From the cell containing the given text, extract its center point as (X, Y) coordinate. 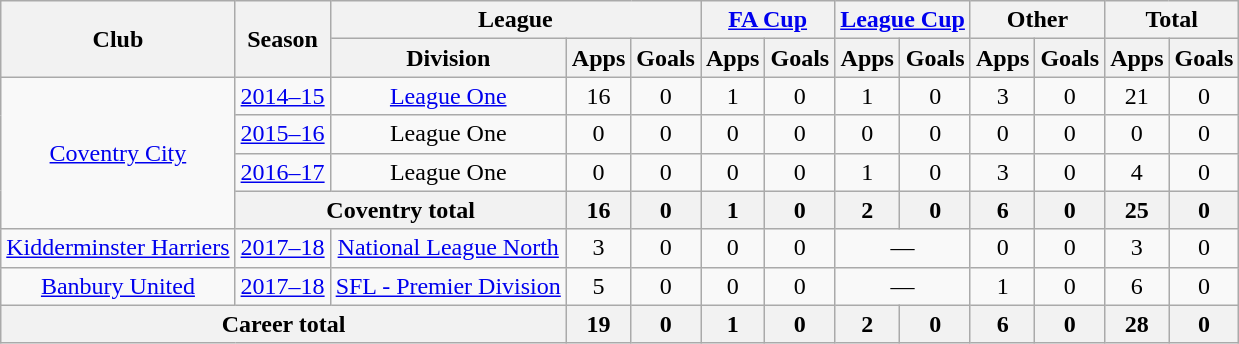
5 (598, 286)
4 (1137, 172)
Kidderminster Harriers (118, 248)
League Cup (903, 20)
Season (282, 39)
2015–16 (282, 134)
28 (1137, 324)
Coventry City (118, 153)
Coventry total (400, 210)
National League North (448, 248)
FA Cup (767, 20)
Other (1037, 20)
2014–15 (282, 96)
25 (1137, 210)
Total (1172, 20)
Career total (284, 324)
SFL - Premier Division (448, 286)
Banbury United (118, 286)
21 (1137, 96)
19 (598, 324)
2016–17 (282, 172)
League (515, 20)
Division (448, 58)
Club (118, 39)
